Scan for the cell matching the given text and deliver its [X, Y] coordinate at center. 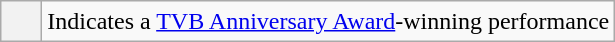
Indicates a TVB Anniversary Award-winning performance [328, 22]
